Output the (x, y) coordinate of the center of the cell containing the given text.  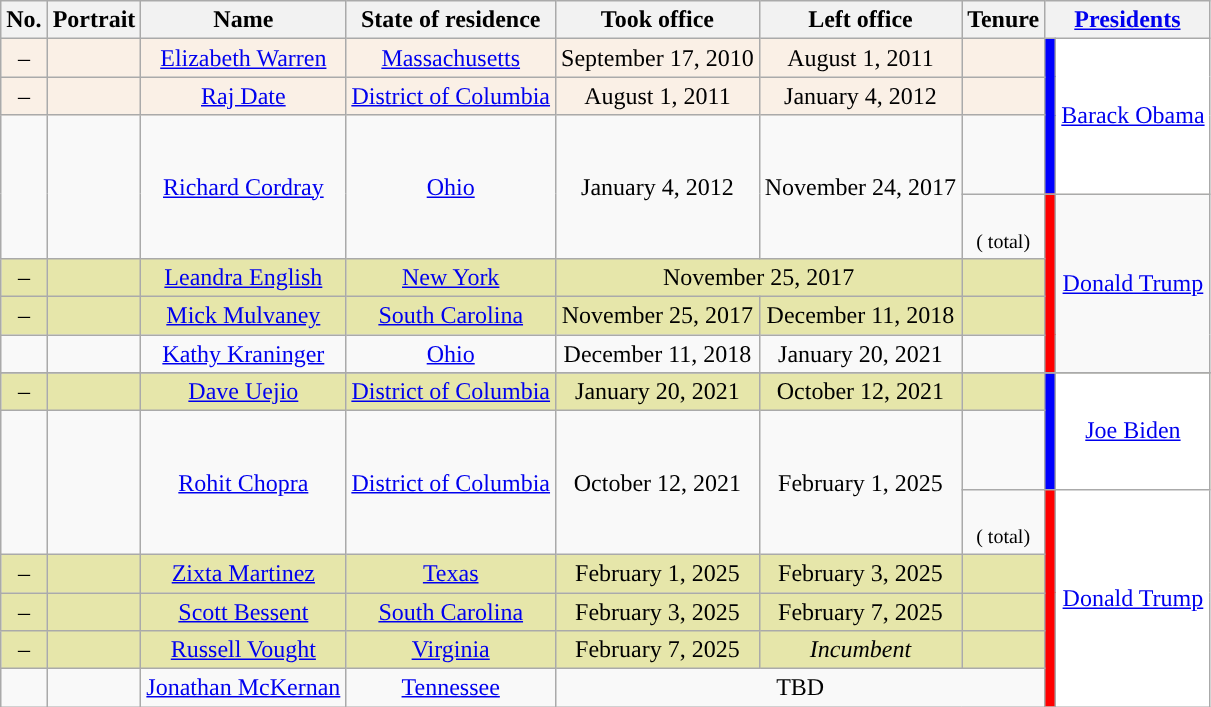
Richard Cordray (244, 187)
Scott Bessent (244, 611)
State of residence (451, 20)
Raj Date (244, 96)
Kathy Kraninger (244, 354)
Dave Uejio (244, 392)
Portrait (94, 20)
Zixta Martinez (244, 573)
Left office (860, 20)
No. (24, 20)
September 17, 2010 (658, 58)
Joe Biden (1133, 432)
Incumbent (860, 650)
New York (451, 278)
TBD (800, 688)
November 24, 2017 (860, 187)
Barack Obama (1133, 116)
Mick Mulvaney (244, 316)
Name (244, 20)
Virginia (451, 650)
Tennessee (451, 688)
Jonathan McKernan (244, 688)
Rohit Chopra (244, 483)
Texas (451, 573)
Russell Vought (244, 650)
Massachusetts (451, 58)
Tenure (1004, 20)
Leandra English (244, 278)
Took office (658, 20)
Elizabeth Warren (244, 58)
Presidents (1128, 20)
